Identify which cell holds the provided text, then report its [x, y] central coordinate. 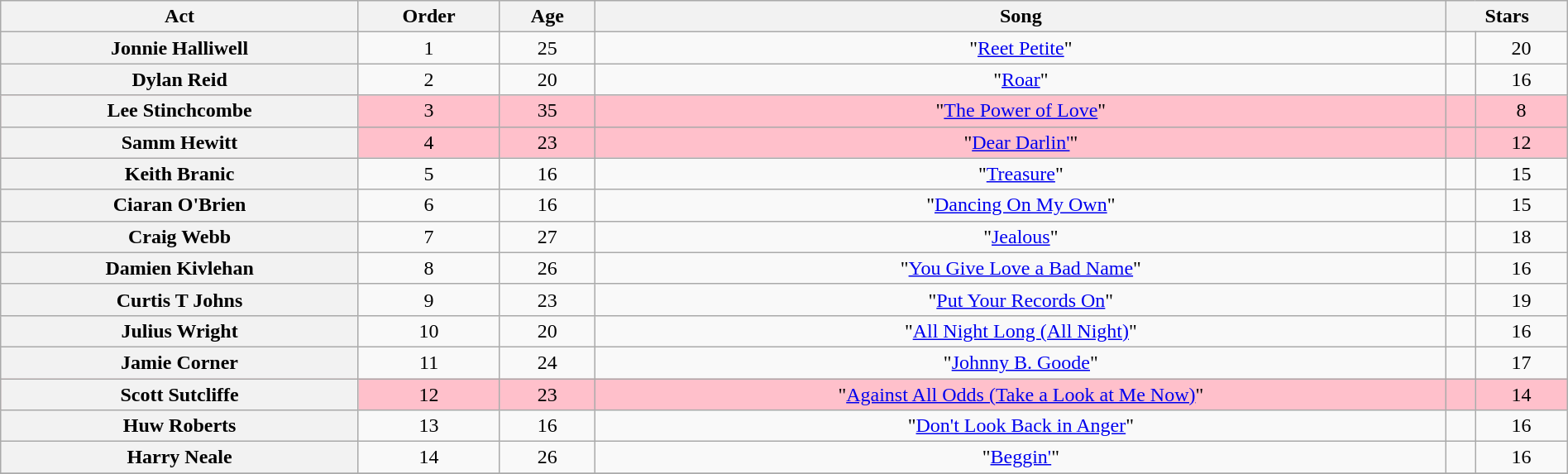
"Reet Petite" [1021, 48]
"Roar" [1021, 79]
19 [1522, 299]
10 [428, 331]
Samm Hewitt [180, 142]
9 [428, 299]
"Beggin'" [1021, 457]
"Don't Look Back in Anger" [1021, 426]
Jonnie Halliwell [180, 48]
Huw Roberts [180, 426]
18 [1522, 237]
"Dancing On My Own" [1021, 205]
"Dear Darlin'" [1021, 142]
24 [547, 362]
Age [547, 17]
"Johnny B. Goode" [1021, 362]
17 [1522, 362]
Lee Stinchcombe [180, 111]
Scott Sutcliffe [180, 395]
"Against All Odds (Take a Look at Me Now)" [1021, 395]
Jamie Corner [180, 362]
7 [428, 237]
"Put Your Records On" [1021, 299]
Julius Wright [180, 331]
Order [428, 17]
35 [547, 111]
"Jealous" [1021, 237]
1 [428, 48]
"Treasure" [1021, 174]
2 [428, 79]
"The Power of Love" [1021, 111]
3 [428, 111]
6 [428, 205]
Act [180, 17]
Curtis T Johns [180, 299]
Song [1021, 17]
Damien Kivlehan [180, 268]
Ciaran O'Brien [180, 205]
27 [547, 237]
Dylan Reid [180, 79]
Keith Branic [180, 174]
"You Give Love a Bad Name" [1021, 268]
25 [547, 48]
"All Night Long (All Night)" [1021, 331]
13 [428, 426]
Craig Webb [180, 237]
11 [428, 362]
4 [428, 142]
Stars [1507, 17]
Harry Neale [180, 457]
5 [428, 174]
